Provide the [x, y] coordinate of the cell's center where the given text is located.  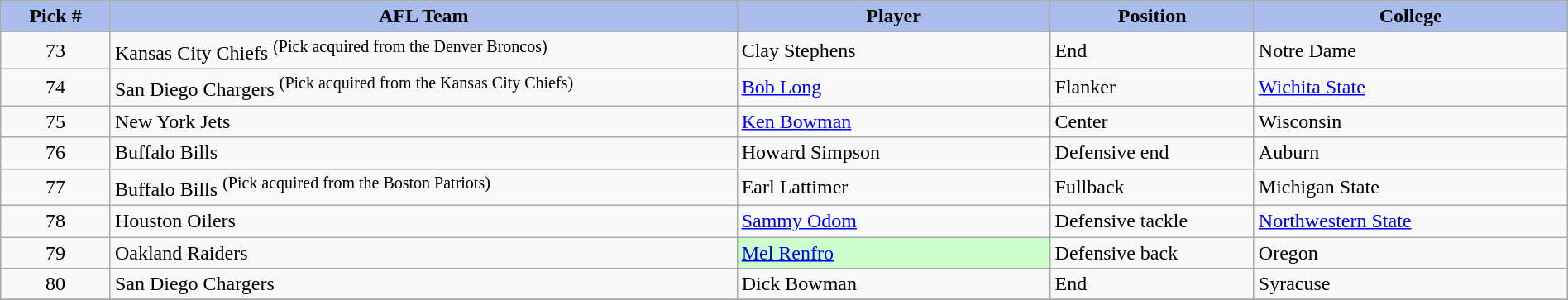
Mel Renfro [893, 253]
Dick Bowman [893, 284]
Michigan State [1411, 187]
Oakland Raiders [423, 253]
Wichita State [1411, 88]
Center [1152, 121]
Northwestern State [1411, 221]
San Diego Chargers (Pick acquired from the Kansas City Chiefs) [423, 88]
79 [56, 253]
Auburn [1411, 153]
College [1411, 17]
Howard Simpson [893, 153]
Defensive tackle [1152, 221]
73 [56, 51]
Oregon [1411, 253]
Ken Bowman [893, 121]
Defensive end [1152, 153]
Player [893, 17]
Kansas City Chiefs (Pick acquired from the Denver Broncos) [423, 51]
Notre Dame [1411, 51]
76 [56, 153]
78 [56, 221]
74 [56, 88]
Pick # [56, 17]
75 [56, 121]
New York Jets [423, 121]
80 [56, 284]
Buffalo Bills [423, 153]
Earl Lattimer [893, 187]
Houston Oilers [423, 221]
Position [1152, 17]
Clay Stephens [893, 51]
Flanker [1152, 88]
Defensive back [1152, 253]
Buffalo Bills (Pick acquired from the Boston Patriots) [423, 187]
San Diego Chargers [423, 284]
Sammy Odom [893, 221]
Syracuse [1411, 284]
AFL Team [423, 17]
77 [56, 187]
Fullback [1152, 187]
Wisconsin [1411, 121]
Bob Long [893, 88]
